Pinpoint the cell where the given text exists, returning its (x, y) midpoint coordinate. 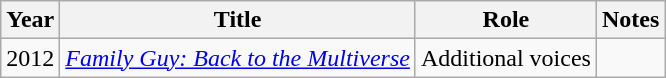
2012 (30, 58)
Role (506, 20)
Notes (630, 20)
Year (30, 20)
Additional voices (506, 58)
Title (238, 20)
Family Guy: Back to the Multiverse (238, 58)
